Find where the given text appears and provide that cell's center as (x, y) coordinate. 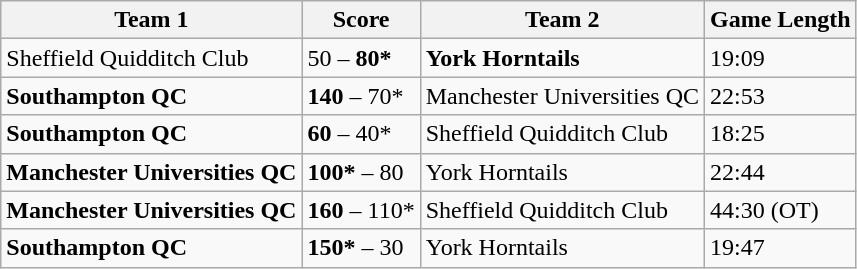
140 – 70* (361, 96)
44:30 (OT) (781, 210)
Game Length (781, 20)
160 – 110* (361, 210)
Team 1 (152, 20)
19:09 (781, 58)
100* – 80 (361, 172)
22:44 (781, 172)
19:47 (781, 248)
150* – 30 (361, 248)
Score (361, 20)
22:53 (781, 96)
Team 2 (562, 20)
18:25 (781, 134)
50 – 80* (361, 58)
60 – 40* (361, 134)
